Find where the given text appears and provide that cell's center as [x, y] coordinate. 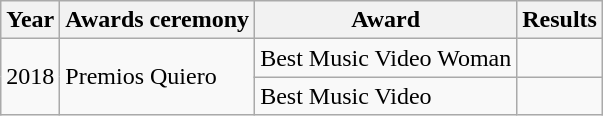
Year [30, 20]
Best Music Video [386, 96]
Awards ceremony [158, 20]
Best Music Video Woman [386, 58]
2018 [30, 77]
Award [386, 20]
Results [560, 20]
Premios Quiero [158, 77]
